Provide the [x, y] coordinate of the cell's center where the given text is located.  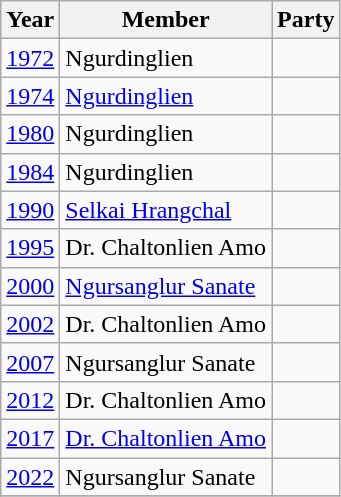
Member [166, 20]
Year [30, 20]
2007 [30, 362]
1980 [30, 134]
1995 [30, 248]
2002 [30, 324]
2017 [30, 438]
Party [306, 20]
Selkai Hrangchal [166, 210]
1984 [30, 172]
1972 [30, 58]
2012 [30, 400]
2000 [30, 286]
1974 [30, 96]
2022 [30, 477]
1990 [30, 210]
